Output the [X, Y] coordinate of the center of the cell containing the given text.  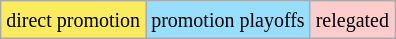
promotion playoffs [228, 20]
direct promotion [74, 20]
relegated [352, 20]
